Pinpoint the cell where the given text exists, returning its [X, Y] midpoint coordinate. 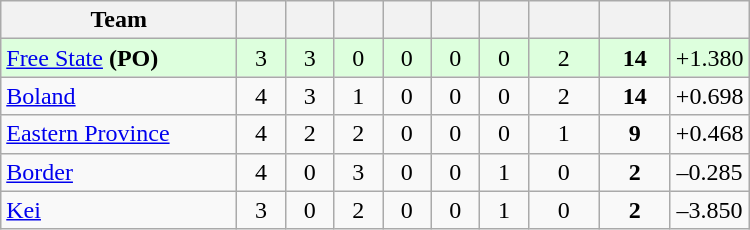
Kei [119, 210]
+0.468 [710, 134]
Border [119, 172]
Free State (PO) [119, 58]
9 [634, 134]
–3.850 [710, 210]
+0.698 [710, 96]
Boland [119, 96]
–0.285 [710, 172]
+1.380 [710, 58]
Eastern Province [119, 134]
Team [119, 20]
